Locate the cell with the specified text and output its [X, Y] center coordinate. 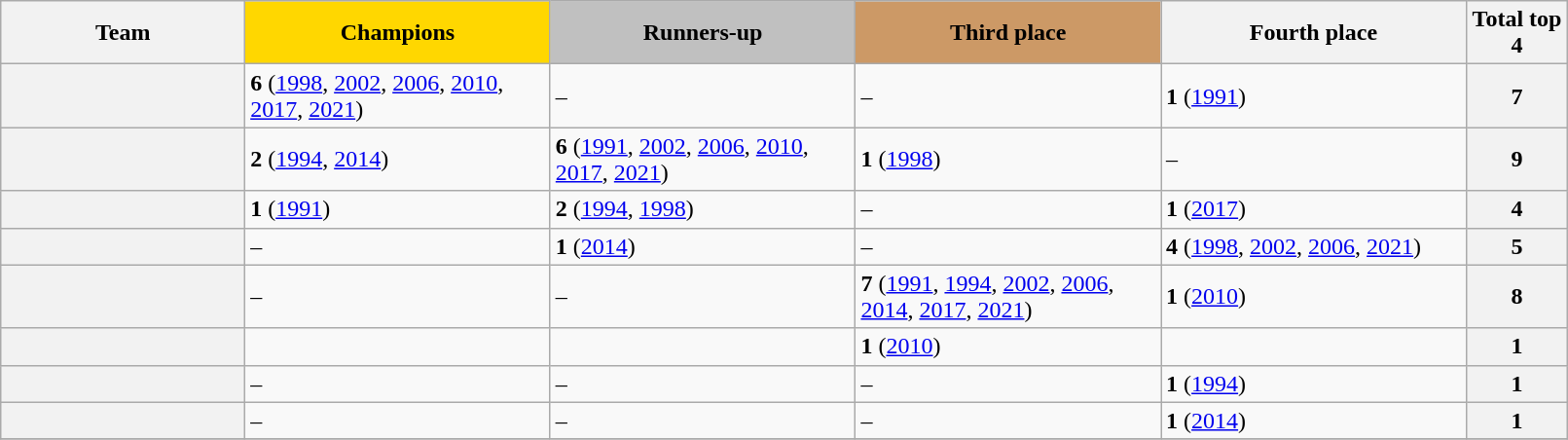
4 [1516, 209]
Third place [1008, 33]
5 [1516, 246]
1 (2017) [1314, 209]
Champions [398, 33]
1 (1998) [1008, 160]
2 (1994, 2014) [398, 160]
Team [123, 33]
4 (1998, 2002, 2006, 2021) [1314, 246]
7 (1991, 1994, 2002, 2006, 2014, 2017, 2021) [1008, 296]
Fourth place [1314, 33]
7 [1516, 95]
2 (1994, 1998) [703, 209]
Runners-up [703, 33]
8 [1516, 296]
9 [1516, 160]
6 (1991, 2002, 2006, 2010, 2017, 2021) [703, 160]
1 (1994) [1314, 384]
6 (1998, 2002, 2006, 2010, 2017, 2021) [398, 95]
Total top 4 [1516, 33]
